Identify which cell holds the provided text, then report its (X, Y) central coordinate. 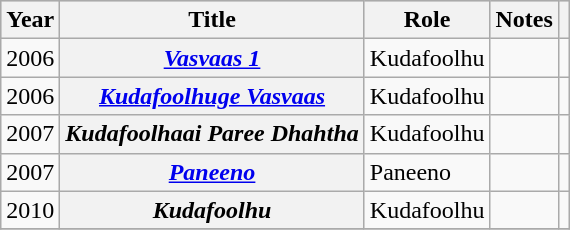
Kudafoolhaai Paree Dhahtha (212, 134)
2010 (30, 210)
Kudafoolhuge Vasvaas (212, 96)
Role (427, 20)
Title (212, 20)
Year (30, 20)
Vasvaas 1 (212, 58)
Notes (524, 20)
